Identify which cell holds the provided text, then report its [x, y] central coordinate. 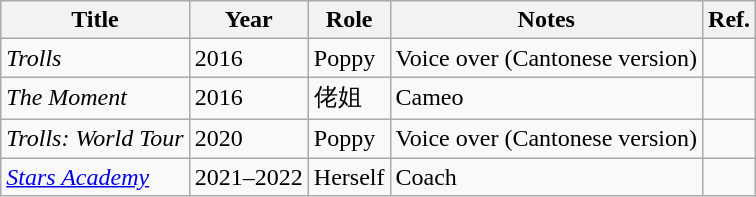
Cameo [546, 98]
Herself [349, 177]
Trolls [95, 58]
Coach [546, 177]
Trolls: World Tour [95, 138]
Year [248, 20]
The Moment [95, 98]
Ref. [730, 20]
2020 [248, 138]
Title [95, 20]
Stars Academy [95, 177]
Notes [546, 20]
佬姐 [349, 98]
Role [349, 20]
2021–2022 [248, 177]
